From the cell containing the given text, extract its center point as (X, Y) coordinate. 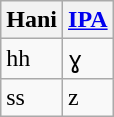
hh (32, 59)
ɣ (88, 59)
IPA (88, 20)
z (88, 97)
Hani (32, 20)
ss (32, 97)
